Identify which cell holds the provided text, then report its (x, y) central coordinate. 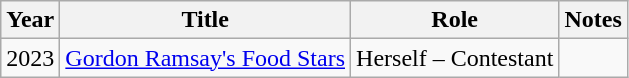
Year (30, 20)
Herself – Contestant (455, 58)
Gordon Ramsay's Food Stars (206, 58)
Role (455, 20)
2023 (30, 58)
Title (206, 20)
Notes (593, 20)
